For the text-containing cell, return its midpoint in (X, Y) coordinate format. 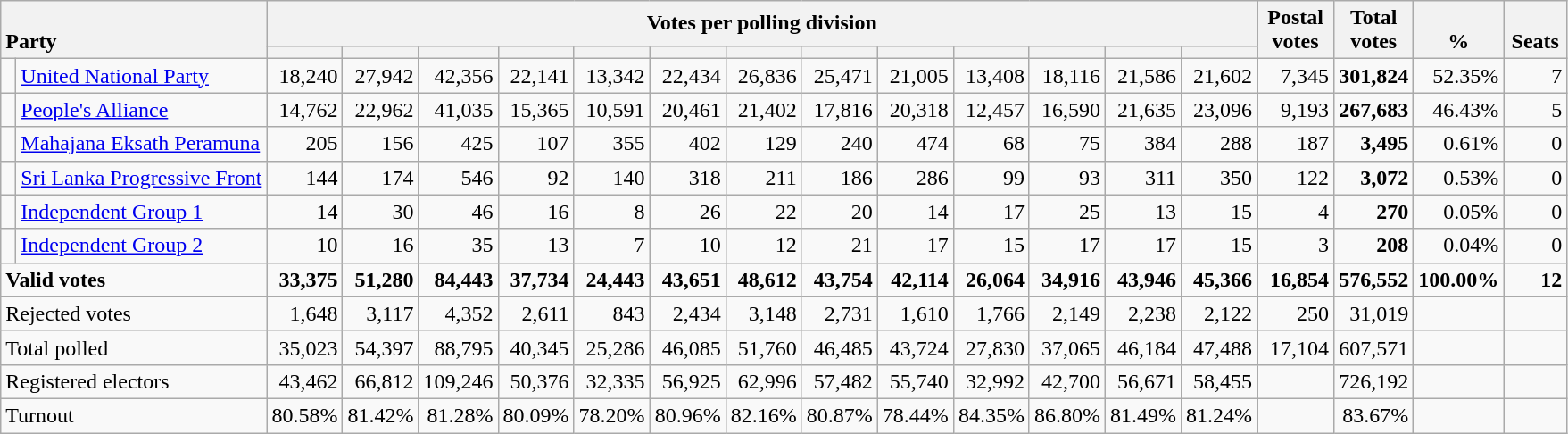
267,683 (1374, 110)
9,193 (1296, 110)
Postalvotes (1296, 30)
81.24% (1219, 415)
27,942 (380, 76)
2,122 (1219, 313)
607,571 (1374, 347)
3 (1296, 246)
42,114 (916, 280)
United National Party (141, 76)
31,019 (1374, 313)
311 (1142, 178)
13,408 (991, 76)
56,671 (1142, 381)
205 (305, 144)
46,485 (839, 347)
23,096 (1219, 110)
3,072 (1374, 178)
12,457 (991, 110)
3,148 (764, 313)
10,591 (612, 110)
240 (839, 144)
144 (305, 178)
80.58% (305, 415)
0.05% (1458, 212)
22,141 (535, 76)
84,443 (459, 280)
50,376 (535, 381)
1,766 (991, 313)
34,916 (1067, 280)
156 (380, 144)
26,064 (991, 280)
17,816 (839, 110)
51,280 (380, 280)
2,611 (535, 313)
46,085 (687, 347)
Sri Lanka Progressive Front (141, 178)
107 (535, 144)
18,240 (305, 76)
Independent Group 1 (141, 212)
21,635 (1142, 110)
30 (380, 212)
84.35% (991, 415)
109,246 (459, 381)
286 (916, 178)
270 (1374, 212)
1,648 (305, 313)
288 (1219, 144)
22,962 (380, 110)
13,342 (612, 76)
Independent Group 2 (141, 246)
Registered electors (134, 381)
Party (134, 30)
16,854 (1296, 280)
37,734 (535, 280)
186 (839, 178)
402 (687, 144)
21,402 (764, 110)
Rejected votes (134, 313)
2,731 (839, 313)
43,462 (305, 381)
48,612 (764, 280)
318 (687, 178)
100.00% (1458, 280)
24,443 (612, 280)
208 (1374, 246)
43,651 (687, 280)
576,552 (1374, 280)
26 (687, 212)
47,488 (1219, 347)
4,352 (459, 313)
33,375 (305, 280)
0.04% (1458, 246)
0.61% (1458, 144)
301,824 (1374, 76)
80.96% (687, 415)
78.20% (612, 415)
46.43% (1458, 110)
32,992 (991, 381)
21,586 (1142, 76)
81.49% (1142, 415)
350 (1219, 178)
26,836 (764, 76)
83.67% (1374, 415)
474 (916, 144)
92 (535, 178)
20,461 (687, 110)
174 (380, 178)
46,184 (1142, 347)
8 (612, 212)
43,724 (916, 347)
46 (459, 212)
726,192 (1374, 381)
546 (459, 178)
80.87% (839, 415)
3,117 (380, 313)
22 (764, 212)
32,335 (612, 381)
25,286 (612, 347)
17,104 (1296, 347)
58,455 (1219, 381)
18,116 (1067, 76)
21 (839, 246)
21,005 (916, 76)
41,035 (459, 110)
35 (459, 246)
% (1458, 30)
35,023 (305, 347)
122 (1296, 178)
5 (1535, 110)
37,065 (1067, 347)
51,760 (764, 347)
Seats (1535, 30)
211 (764, 178)
57,482 (839, 381)
0.53% (1458, 178)
14,762 (305, 110)
People's Alliance (141, 110)
22,434 (687, 76)
93 (1067, 178)
40,345 (535, 347)
129 (764, 144)
2,434 (687, 313)
82.16% (764, 415)
81.28% (459, 415)
43,946 (1142, 280)
66,812 (380, 381)
3,495 (1374, 144)
Valid votes (134, 280)
16,590 (1067, 110)
86.80% (1067, 415)
250 (1296, 313)
20,318 (916, 110)
75 (1067, 144)
52.35% (1458, 76)
2,238 (1142, 313)
68 (991, 144)
2,149 (1067, 313)
42,356 (459, 76)
78.44% (916, 415)
4 (1296, 212)
43,754 (839, 280)
843 (612, 313)
Total polled (134, 347)
56,925 (687, 381)
45,366 (1219, 280)
21,602 (1219, 76)
99 (991, 178)
Votes per polling division (762, 23)
Turnout (134, 415)
80.09% (535, 415)
55,740 (916, 381)
88,795 (459, 347)
42,700 (1067, 381)
15,365 (535, 110)
140 (612, 178)
81.42% (380, 415)
425 (459, 144)
62,996 (764, 381)
27,830 (991, 347)
Mahajana Eksath Peramuna (141, 144)
7,345 (1296, 76)
54,397 (380, 347)
355 (612, 144)
384 (1142, 144)
20 (839, 212)
25 (1067, 212)
187 (1296, 144)
Total votes (1374, 30)
25,471 (839, 76)
1,610 (916, 313)
